Identify which cell holds the provided text, then report its (x, y) central coordinate. 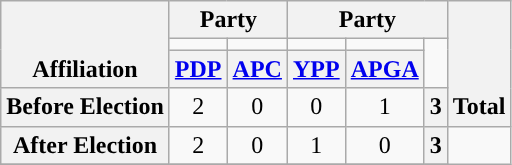
YPP (316, 69)
Affiliation (86, 44)
APC (257, 69)
Before Election (86, 107)
PDP (198, 69)
APGA (384, 69)
Total (479, 64)
After Election (86, 145)
